Provide the [X, Y] coordinate of the cell's center where the given text is located.  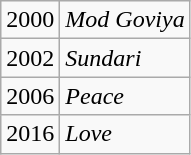
Mod Goviya [125, 20]
Love [125, 134]
2016 [30, 134]
Peace [125, 96]
2002 [30, 58]
2006 [30, 96]
Sundari [125, 58]
2000 [30, 20]
